Capture the cell that displays the provided text and extract its [x, y] central coordinate. 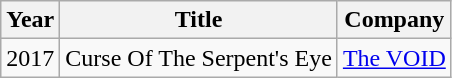
2017 [30, 58]
The VOID [394, 58]
Year [30, 20]
Company [394, 20]
Title [199, 20]
Curse Of The Serpent's Eye [199, 58]
